Search for the cell housing the specified text and yield its [X, Y] center coordinate. 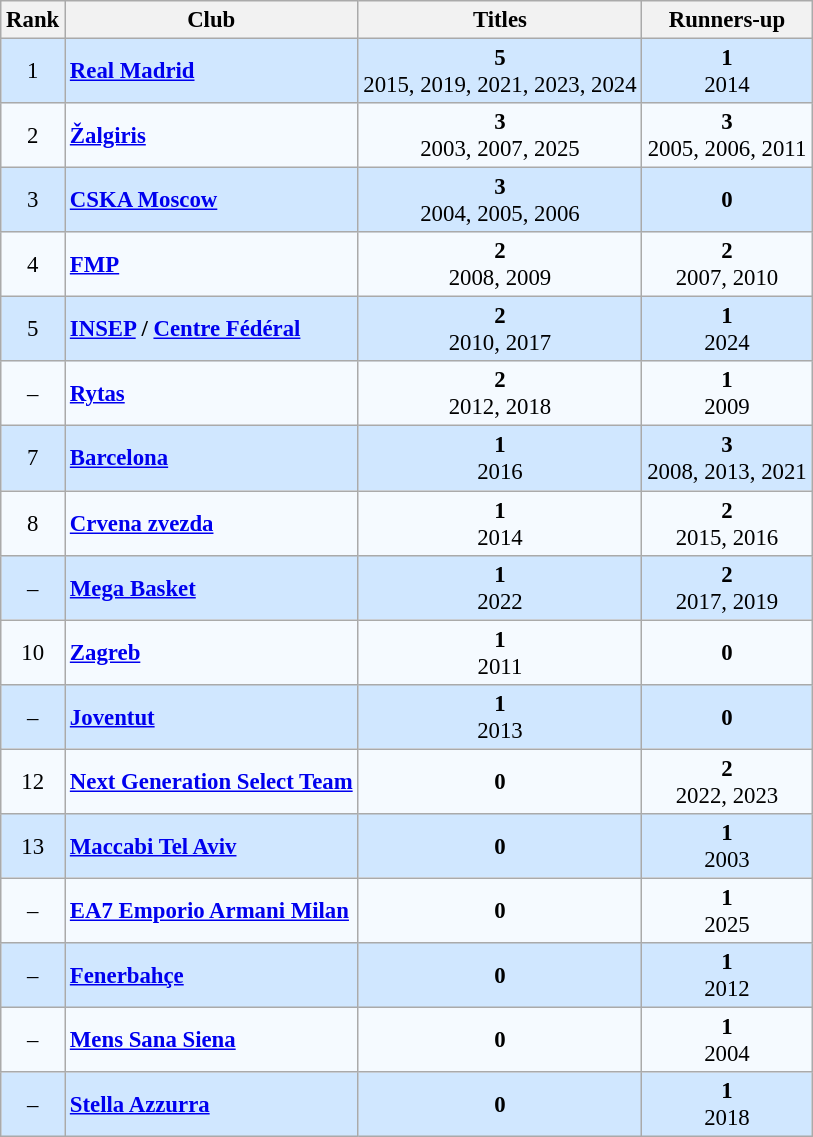
Fenerbahçe [212, 976]
1 2011 [500, 652]
Crvena zvezda [212, 524]
Rytas [212, 394]
2 2015, 2016 [727, 524]
10 [33, 652]
2 2010, 2017 [500, 330]
1 2024 [727, 330]
8 [33, 524]
1 2004 [727, 1040]
1 2003 [727, 846]
Real Madrid [212, 72]
2 2012, 2018 [500, 394]
4 [33, 264]
1 [33, 72]
3 2005, 2006, 2011 [727, 136]
Zagreb [212, 652]
1 2016 [500, 458]
CSKA Moscow [212, 200]
5 [33, 330]
3 2003, 2007, 2025 [500, 136]
3 [33, 200]
3 2004, 2005, 2006 [500, 200]
1 2009 [727, 394]
Žalgiris [212, 136]
12 [33, 782]
Joventut [212, 716]
Next Generation Select Team [212, 782]
INSEP / Centre Fédéral [212, 330]
2 2017, 2019 [727, 588]
Club [212, 20]
1 2018 [727, 1104]
5 2015, 2019, 2021, 2023, 2024 [500, 72]
7 [33, 458]
2 2007, 2010 [727, 264]
Maccabi Tel Aviv [212, 846]
Barcelona [212, 458]
2 [33, 136]
2 2008, 2009 [500, 264]
FMP [212, 264]
1 2012 [727, 976]
Runners-up [727, 20]
2 2022, 2023 [727, 782]
Mens Sana Siena [212, 1040]
13 [33, 846]
3 2008, 2013, 2021 [727, 458]
Stella Azzurra [212, 1104]
1 2022 [500, 588]
Titles [500, 20]
1 2025 [727, 910]
1 2013 [500, 716]
Mega Basket [212, 588]
EA7 Emporio Armani Milan [212, 910]
Rank [33, 20]
